Detect which cell encompasses the target text, then output its [x, y] center coordinate. 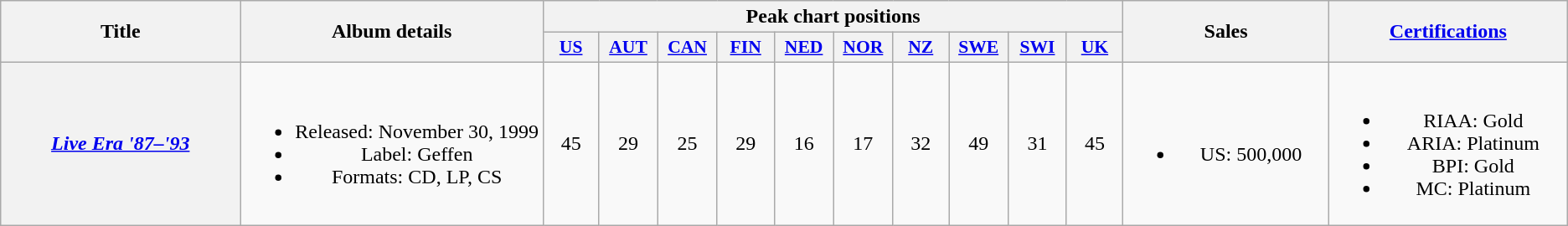
16 [803, 143]
Title [121, 32]
RIAA: GoldARIA: PlatinumBPI: GoldMC: Platinum [1447, 143]
17 [863, 143]
32 [921, 143]
NZ [921, 48]
UK [1094, 48]
AUT [628, 48]
31 [1038, 143]
Certifications [1447, 32]
Sales [1226, 32]
Peak chart positions [833, 17]
SWE [978, 48]
US [571, 48]
Live Era '87–'93 [121, 143]
25 [687, 143]
NOR [863, 48]
NED [803, 48]
Released: November 30, 1999Label: GeffenFormats: CD, LP, CS [392, 143]
Album details [392, 32]
US: 500,000 [1226, 143]
CAN [687, 48]
FIN [745, 48]
SWI [1038, 48]
49 [978, 143]
